Return the (X, Y) coordinate for the center point of the cell that contains the specified text.  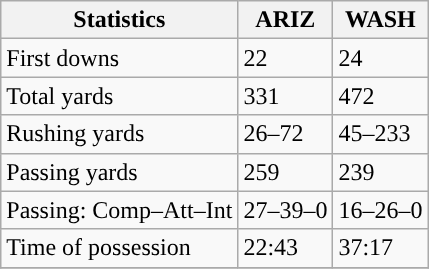
27–39–0 (286, 210)
Total yards (120, 96)
Time of possession (120, 248)
ARIZ (286, 20)
Passing yards (120, 172)
Statistics (120, 20)
259 (286, 172)
45–233 (380, 134)
24 (380, 58)
16–26–0 (380, 210)
26–72 (286, 134)
Rushing yards (120, 134)
472 (380, 96)
239 (380, 172)
22:43 (286, 248)
First downs (120, 58)
331 (286, 96)
WASH (380, 20)
22 (286, 58)
37:17 (380, 248)
Passing: Comp–Att–Int (120, 210)
